Search for the cell housing the specified text and yield its (X, Y) center coordinate. 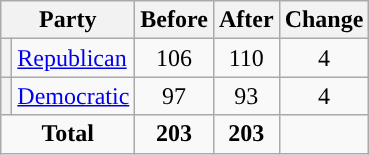
106 (174, 58)
Republican (74, 58)
110 (246, 58)
Party (68, 20)
97 (174, 96)
Total (68, 134)
After (246, 20)
Democratic (74, 96)
Before (174, 20)
93 (246, 96)
Change (324, 20)
